Find where the given text appears and provide that cell's center as [x, y] coordinate. 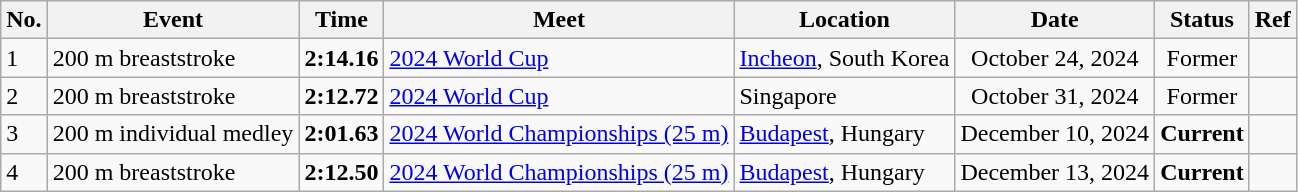
1 [24, 58]
Meet [559, 20]
2 [24, 96]
October 24, 2024 [1055, 58]
Singapore [844, 96]
Date [1055, 20]
4 [24, 172]
Ref [1272, 20]
Status [1202, 20]
200 m individual medley [173, 134]
Incheon, South Korea [844, 58]
Time [342, 20]
3 [24, 134]
December 10, 2024 [1055, 134]
October 31, 2024 [1055, 96]
Event [173, 20]
No. [24, 20]
December 13, 2024 [1055, 172]
2:14.16 [342, 58]
2:01.63 [342, 134]
Location [844, 20]
2:12.50 [342, 172]
2:12.72 [342, 96]
